Extract the (X, Y) coordinate from the center of the cell holding the provided text.  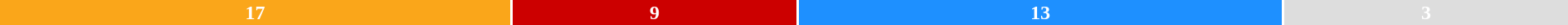
17 (256, 12)
9 (655, 12)
13 (1040, 12)
3 (1426, 12)
